Determine the (x, y) coordinate at the center of the cell enclosing the given text.  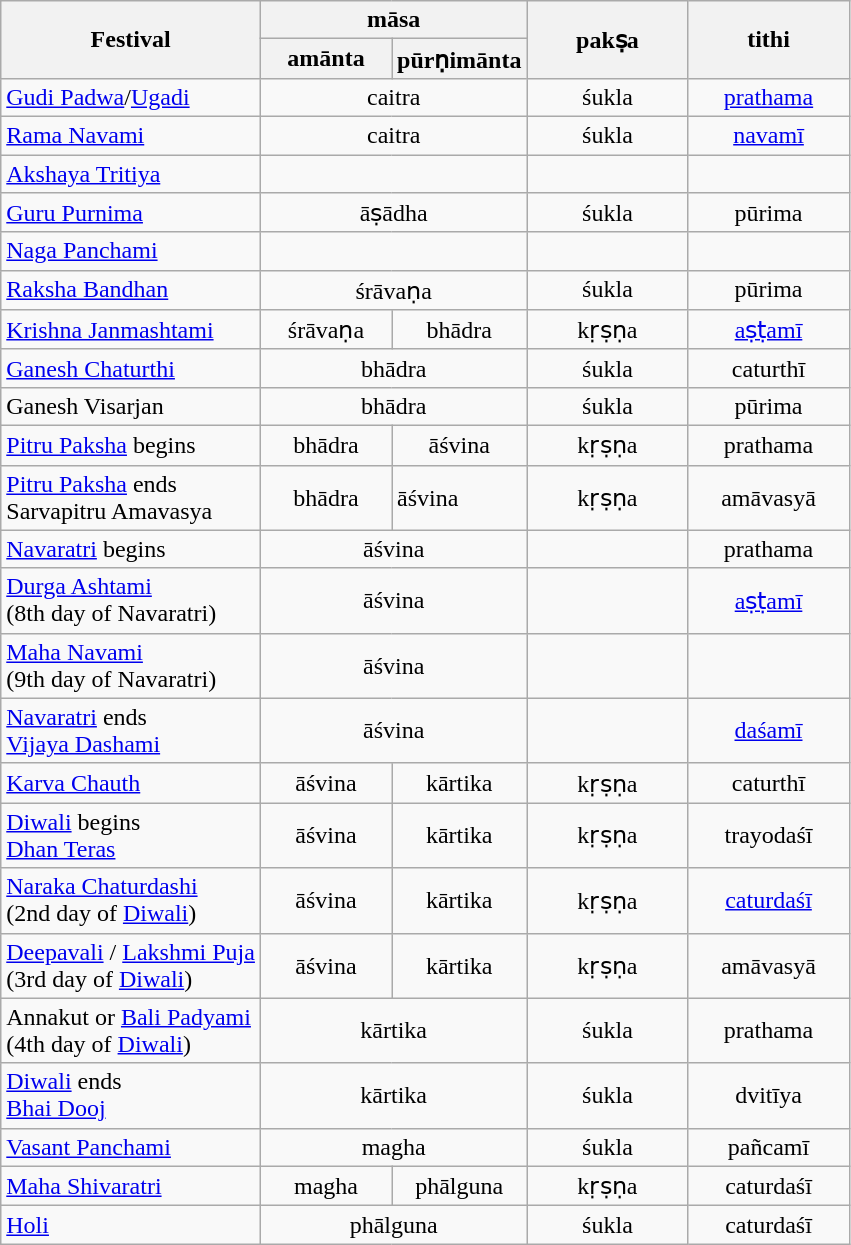
Navaratri endsVijaya Dashami (131, 730)
māsa (393, 20)
Deepavali / Lakshmi Puja(3rd day of Diwali) (131, 966)
Naga Panchami (131, 251)
Vasant Panchami (131, 1147)
Diwali endsBhai Dooj (131, 1096)
pañcamī (768, 1147)
Akshaya Tritiya (131, 173)
Rama Navami (131, 135)
Raksha Bandhan (131, 290)
dvitīya (768, 1096)
Diwali beginsDhan Teras (131, 836)
Gudi Padwa/Ugadi (131, 97)
Holi (131, 1225)
pakṣa (608, 40)
Durga Ashtami(8th day of Navaratri) (131, 600)
Maha Navami(9th day of Navaratri) (131, 666)
Navaratri begins (131, 549)
Annakut or Bali Padyami(4th day of Diwali) (131, 1030)
daśamī (768, 730)
amānta (326, 59)
Krishna Janmashtami (131, 330)
Pitru Paksha begins (131, 445)
pūrṇimānta (460, 59)
Pitru Paksha endsSarvapitru Amavasya (131, 498)
trayodaśī (768, 836)
Karva Chauth (131, 783)
Ganesh Visarjan (131, 406)
Guru Purnima (131, 213)
Naraka Chaturdashi(2nd day of Diwali) (131, 900)
Festival (131, 40)
tithi (768, 40)
Ganesh Chaturthi (131, 368)
navamī (768, 135)
āṣādha (393, 213)
Maha Shivaratri (131, 1186)
